Output the [x, y] coordinate of the center of the cell containing the given text.  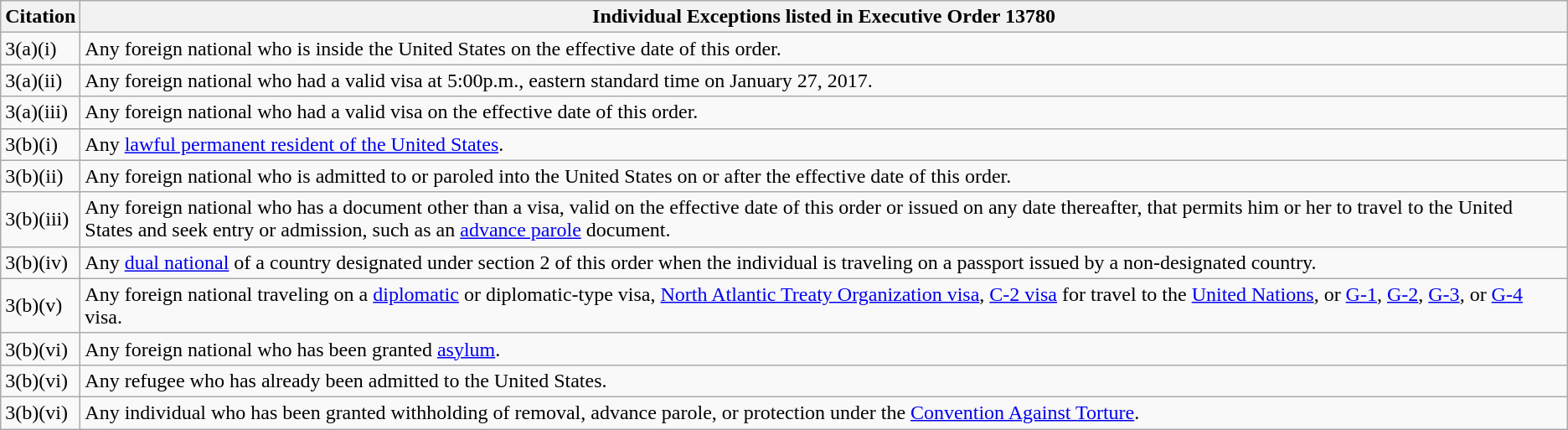
3(b)(ii) [40, 176]
3(b)(iv) [40, 262]
Individual Exceptions listed in Executive Order 13780 [824, 17]
3(a)(ii) [40, 80]
Any refugee who has already been admitted to the United States. [824, 381]
Any foreign national who had a valid visa at 5:00p.m., eastern standard time on January 27, 2017. [824, 80]
3(b)(iii) [40, 220]
3(b)(v) [40, 305]
3(a)(i) [40, 49]
Any foreign national who has been granted asylum. [824, 349]
Any foreign national who is inside the United States on the effective date of this order. [824, 49]
Citation [40, 17]
Any foreign national who had a valid visa on the effective date of this order. [824, 112]
Any foreign national who is admitted to or paroled into the United States on or after the effective date of this order. [824, 176]
Any individual who has been granted withholding of removal, advance parole, or protection under the Convention Against Torture. [824, 412]
Any lawful permanent resident of the United States. [824, 144]
3(b)(i) [40, 144]
3(a)(iii) [40, 112]
